For the text-containing cell, return its midpoint in [x, y] coordinate format. 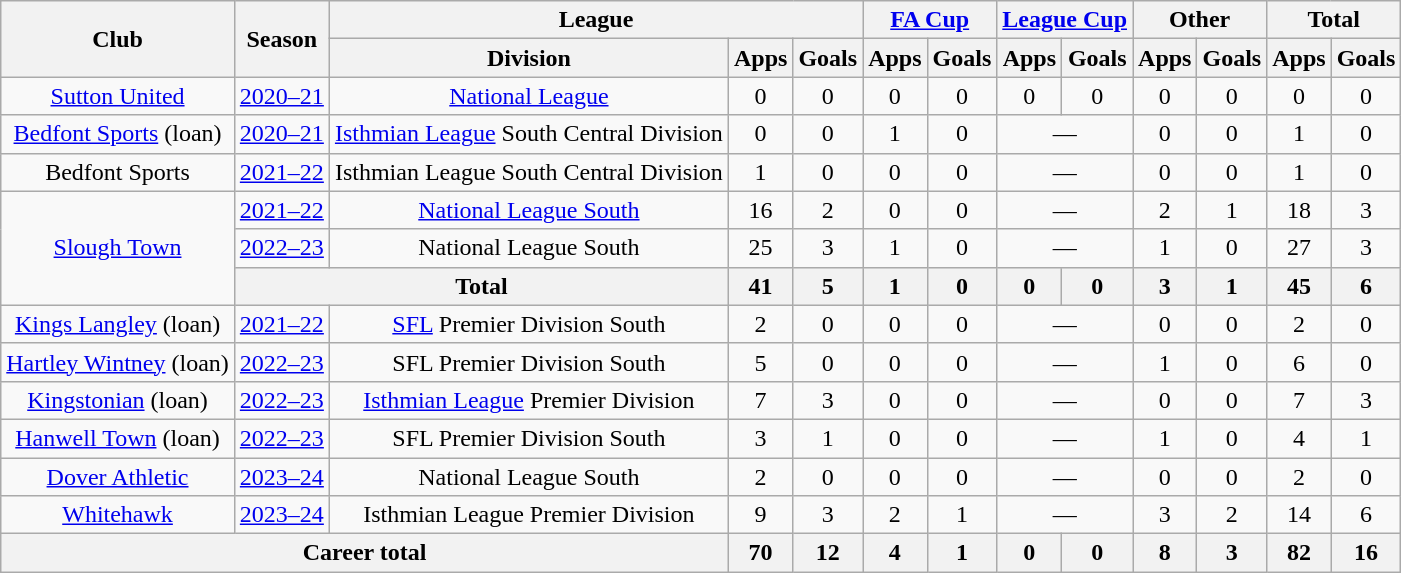
Kingstonian (loan) [118, 400]
45 [1299, 286]
Career total [365, 553]
Dover Athletic [118, 477]
Bedfont Sports (loan) [118, 134]
Hartley Wintney (loan) [118, 362]
League Cup [1065, 20]
27 [1299, 248]
41 [760, 286]
82 [1299, 553]
Other [1200, 20]
Sutton United [118, 96]
25 [760, 248]
League [596, 20]
Whitehawk [118, 515]
9 [760, 515]
70 [760, 553]
12 [828, 553]
Season [282, 39]
14 [1299, 515]
National League [528, 96]
Hanwell Town (loan) [118, 438]
Bedfont Sports [118, 172]
Division [528, 58]
Club [118, 39]
18 [1299, 210]
FA Cup [930, 20]
8 [1165, 553]
Slough Town [118, 248]
Kings Langley (loan) [118, 324]
